Search for the cell housing the specified text and yield its [X, Y] center coordinate. 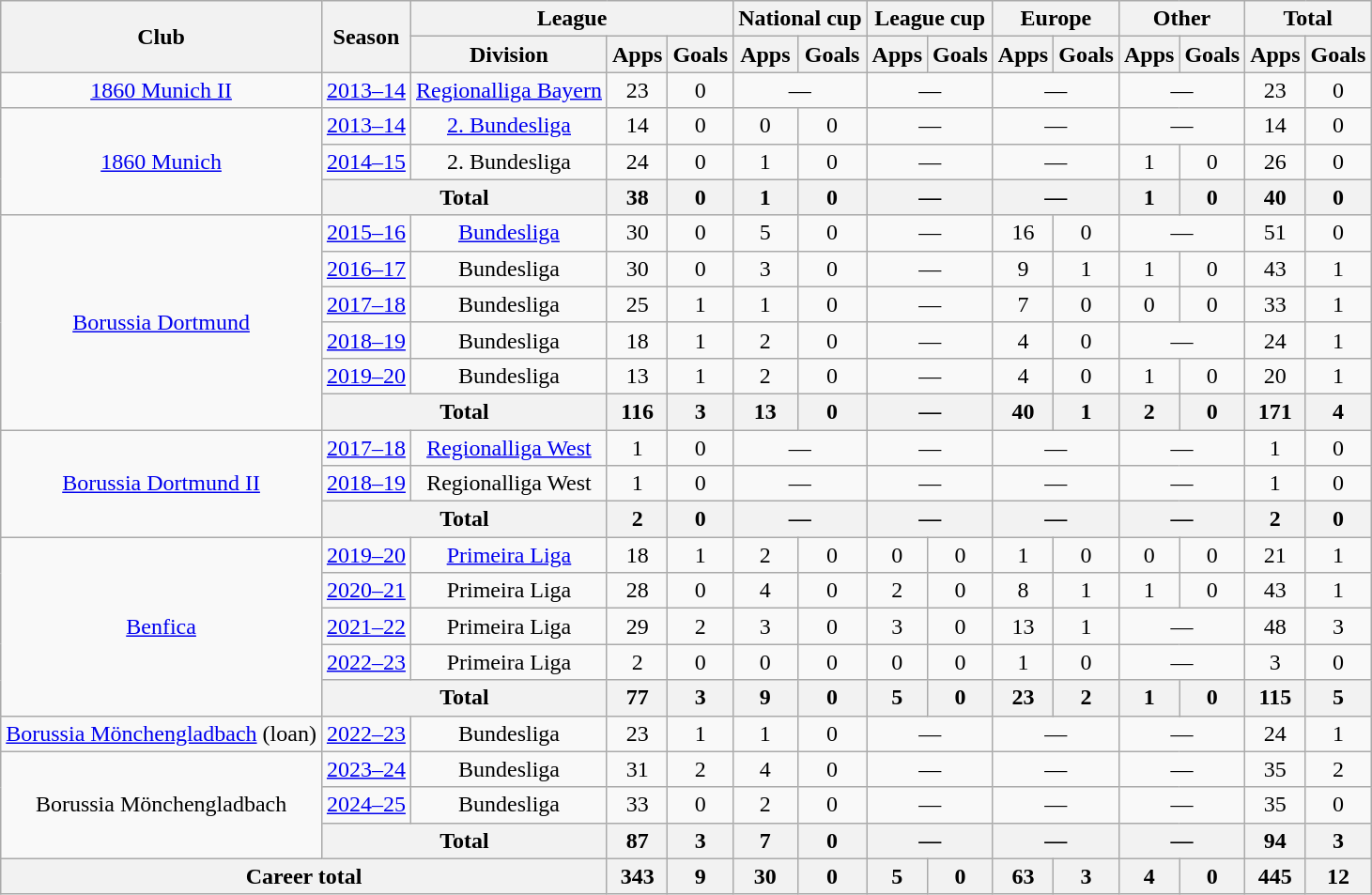
Other [1181, 19]
29 [637, 626]
Borussia Dortmund [162, 322]
Benfica [162, 626]
National cup [800, 19]
2015–16 [366, 233]
2021–22 [366, 626]
63 [1023, 876]
Season [366, 37]
League cup [930, 19]
16 [1023, 233]
171 [1275, 411]
2020–21 [366, 591]
115 [1275, 698]
87 [637, 841]
48 [1275, 626]
25 [637, 304]
20 [1275, 376]
116 [637, 411]
Division [509, 54]
Regionalliga Bayern [509, 90]
2016–17 [366, 269]
Borussia Mönchengladbach (loan) [162, 733]
2024–25 [366, 805]
2023–24 [366, 769]
343 [637, 876]
Club [162, 37]
445 [1275, 876]
51 [1275, 233]
31 [637, 769]
77 [637, 698]
28 [637, 591]
1860 Munich II [162, 90]
Europe [1056, 19]
Career total [304, 876]
League [571, 19]
12 [1338, 876]
8 [1023, 591]
2014–15 [366, 162]
Borussia Dortmund II [162, 484]
38 [637, 197]
21 [1275, 555]
26 [1275, 162]
1860 Munich [162, 162]
94 [1275, 841]
Borussia Mönchengladbach [162, 805]
